Find where the given text appears and provide that cell's center as [x, y] coordinate. 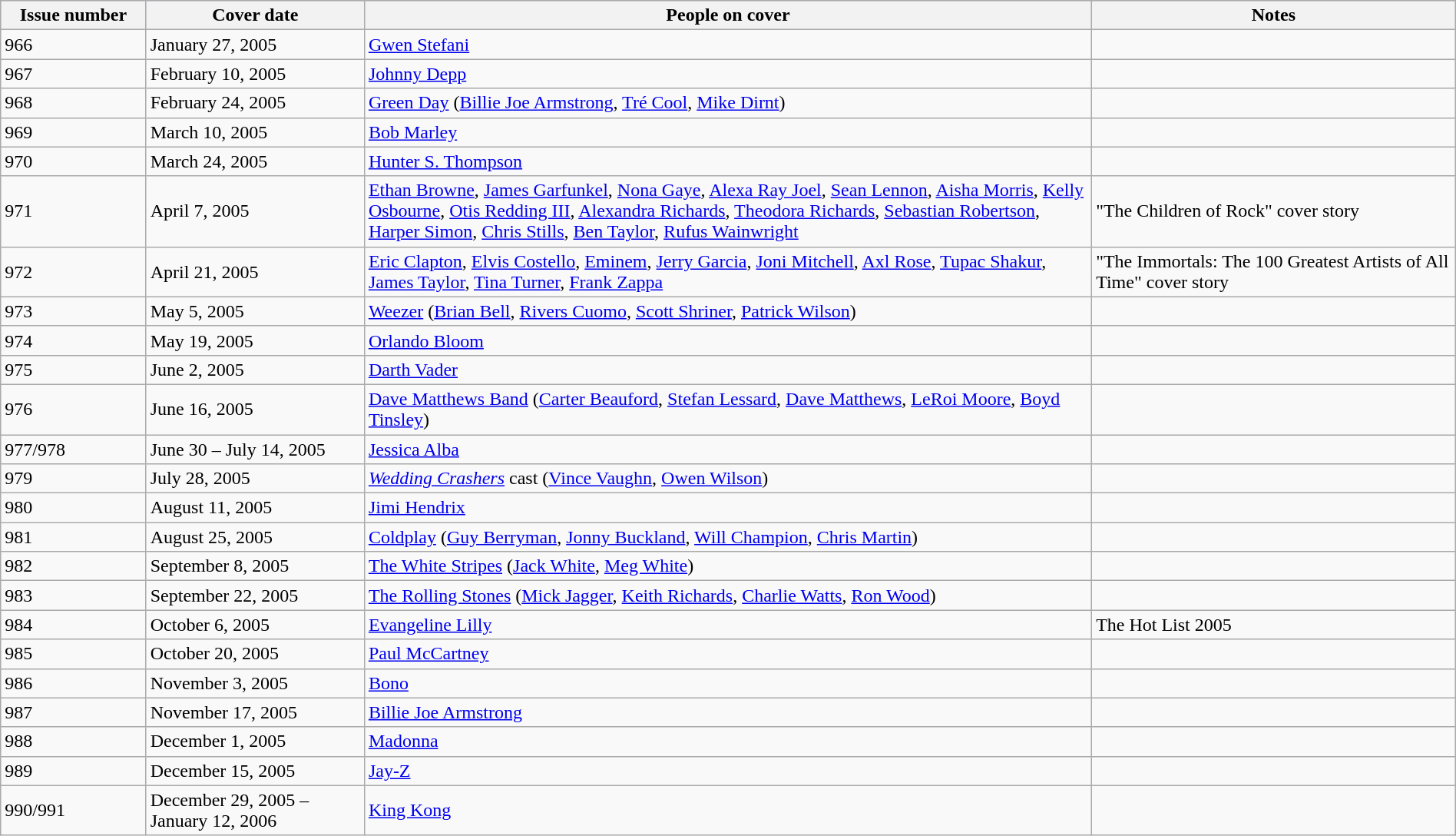
971 [74, 211]
August 25, 2005 [255, 537]
June 30 – July 14, 2005 [255, 450]
967 [74, 74]
977/978 [74, 450]
September 22, 2005 [255, 595]
The White Stripes (Jack White, Meg White) [728, 566]
Johnny Depp [728, 74]
August 11, 2005 [255, 508]
Orlando Bloom [728, 340]
972 [74, 272]
April 21, 2005 [255, 272]
970 [74, 161]
The Hot List 2005 [1274, 625]
Evangeline Lilly [728, 625]
Bono [728, 683]
973 [74, 311]
February 24, 2005 [255, 103]
April 7, 2005 [255, 211]
June 2, 2005 [255, 370]
"The Children of Rock" cover story [1274, 211]
982 [74, 566]
990/991 [74, 810]
May 19, 2005 [255, 340]
966 [74, 45]
Paul McCartney [728, 654]
Jay-Z [728, 771]
969 [74, 132]
January 27, 2005 [255, 45]
September 8, 2005 [255, 566]
October 6, 2005 [255, 625]
November 3, 2005 [255, 683]
May 5, 2005 [255, 311]
988 [74, 741]
"The Immortals: The 100 Greatest Artists of All Time" cover story [1274, 272]
984 [74, 625]
Bob Marley [728, 132]
Wedding Crashers cast (Vince Vaughn, Owen Wilson) [728, 479]
975 [74, 370]
Eric Clapton, Elvis Costello, Eminem, Jerry Garcia, Joni Mitchell, Axl Rose, Tupac Shakur, James Taylor, Tina Turner, Frank Zappa [728, 272]
Coldplay (Guy Berryman, Jonny Buckland, Will Champion, Chris Martin) [728, 537]
968 [74, 103]
974 [74, 340]
March 24, 2005 [255, 161]
March 10, 2005 [255, 132]
February 10, 2005 [255, 74]
Issue number [74, 15]
Weezer (Brian Bell, Rivers Cuomo, Scott Shriner, Patrick Wilson) [728, 311]
June 16, 2005 [255, 409]
979 [74, 479]
December 29, 2005 – January 12, 2006 [255, 810]
987 [74, 712]
983 [74, 595]
Jessica Alba [728, 450]
976 [74, 409]
July 28, 2005 [255, 479]
November 17, 2005 [255, 712]
Gwen Stefani [728, 45]
Billie Joe Armstrong [728, 712]
King Kong [728, 810]
981 [74, 537]
December 15, 2005 [255, 771]
Green Day (Billie Joe Armstrong, Tré Cool, Mike Dirnt) [728, 103]
980 [74, 508]
October 20, 2005 [255, 654]
986 [74, 683]
Darth Vader [728, 370]
985 [74, 654]
Dave Matthews Band (Carter Beauford, Stefan Lessard, Dave Matthews, LeRoi Moore, Boyd Tinsley) [728, 409]
Cover date [255, 15]
December 1, 2005 [255, 741]
Madonna [728, 741]
Jimi Hendrix [728, 508]
989 [74, 771]
People on cover [728, 15]
Notes [1274, 15]
The Rolling Stones (Mick Jagger, Keith Richards, Charlie Watts, Ron Wood) [728, 595]
Hunter S. Thompson [728, 161]
